Locate the cell with the specified text and output its [X, Y] center coordinate. 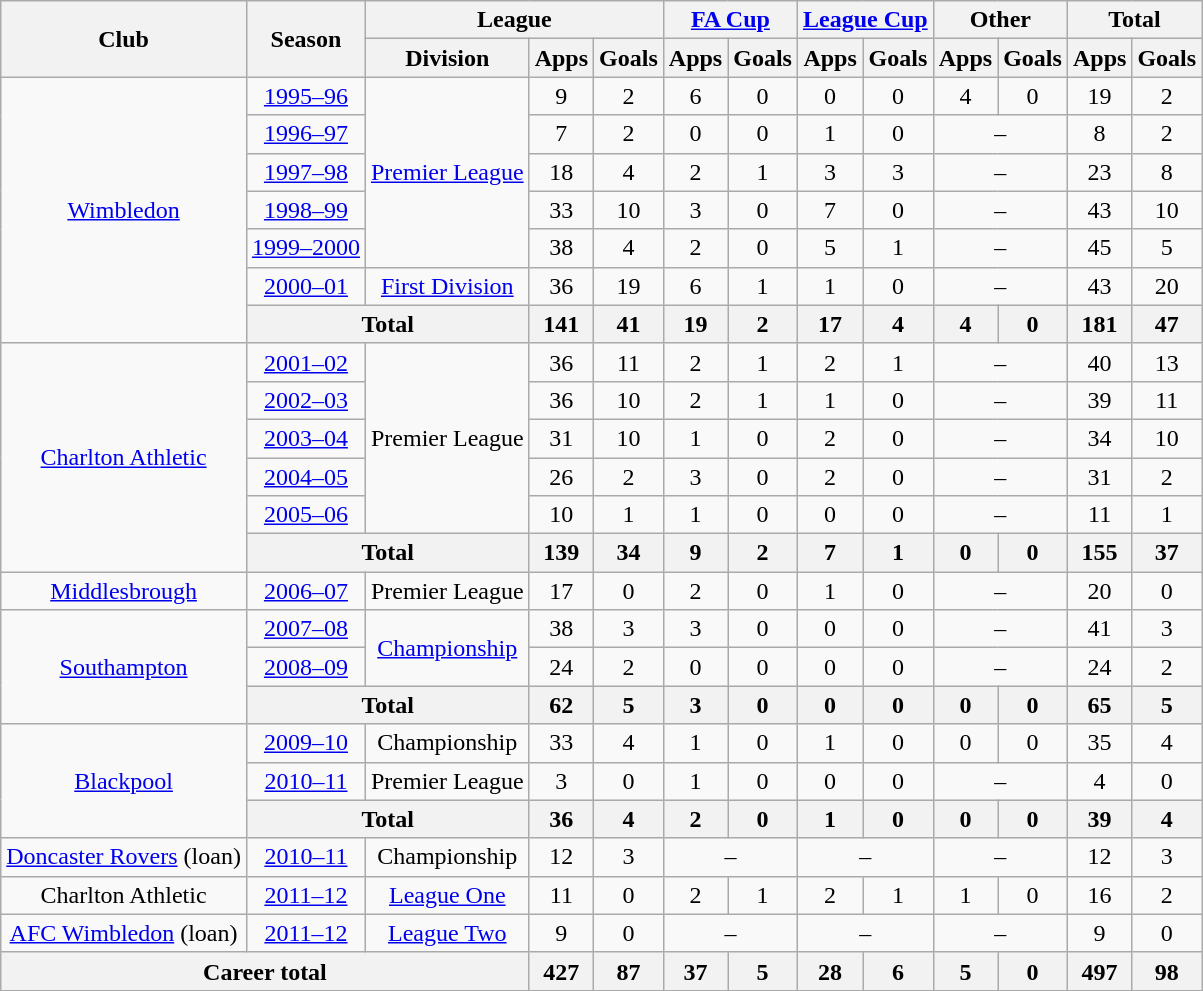
62 [561, 705]
FA Cup [730, 20]
League One [447, 895]
155 [1099, 553]
Middlesbrough [124, 591]
Blackpool [124, 781]
Club [124, 39]
98 [1167, 971]
1998–99 [306, 210]
2006–07 [306, 591]
40 [1099, 362]
2005–06 [306, 515]
Wimbledon [124, 210]
47 [1167, 324]
League Cup [865, 20]
45 [1099, 248]
League Two [447, 933]
1996–97 [306, 134]
26 [561, 477]
497 [1099, 971]
16 [1099, 895]
First Division [447, 286]
181 [1099, 324]
1999–2000 [306, 248]
AFC Wimbledon (loan) [124, 933]
2001–02 [306, 362]
28 [830, 971]
Season [306, 39]
2007–08 [306, 629]
13 [1167, 362]
1995–96 [306, 96]
65 [1099, 705]
2009–10 [306, 743]
Southampton [124, 667]
Other [1000, 20]
87 [629, 971]
2004–05 [306, 477]
1997–98 [306, 172]
23 [1099, 172]
2003–04 [306, 438]
139 [561, 553]
141 [561, 324]
2002–03 [306, 400]
Division [447, 58]
League [514, 20]
427 [561, 971]
18 [561, 172]
Career total [265, 971]
2008–09 [306, 667]
Doncaster Rovers (loan) [124, 857]
2000–01 [306, 286]
35 [1099, 743]
